Capture the cell that displays the provided text and extract its (X, Y) central coordinate. 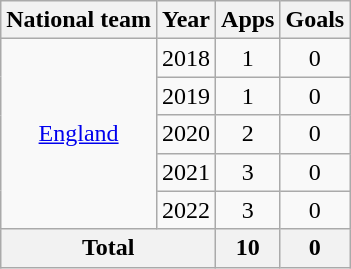
2018 (186, 58)
Goals (315, 20)
2022 (186, 210)
2021 (186, 172)
2 (248, 134)
Year (186, 20)
2019 (186, 96)
Total (108, 248)
National team (79, 20)
2020 (186, 134)
England (79, 134)
Apps (248, 20)
10 (248, 248)
